Output the (x, y) coordinate of the center of the cell containing the given text.  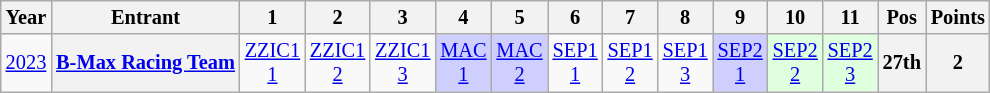
Year (26, 17)
ZZIC13 (402, 63)
11 (850, 17)
10 (796, 17)
SEP11 (576, 63)
6 (576, 17)
SEP21 (740, 63)
Pos (902, 17)
9 (740, 17)
4 (463, 17)
Points (958, 17)
Entrant (146, 17)
B-Max Racing Team (146, 63)
8 (686, 17)
SEP22 (796, 63)
ZZIC12 (338, 63)
2023 (26, 63)
5 (519, 17)
7 (630, 17)
1 (272, 17)
27th (902, 63)
MAC1 (463, 63)
SEP12 (630, 63)
3 (402, 17)
SEP23 (850, 63)
SEP13 (686, 63)
ZZIC11 (272, 63)
MAC2 (519, 63)
